Determine the [X, Y] coordinate at the center of the cell enclosing the given text.  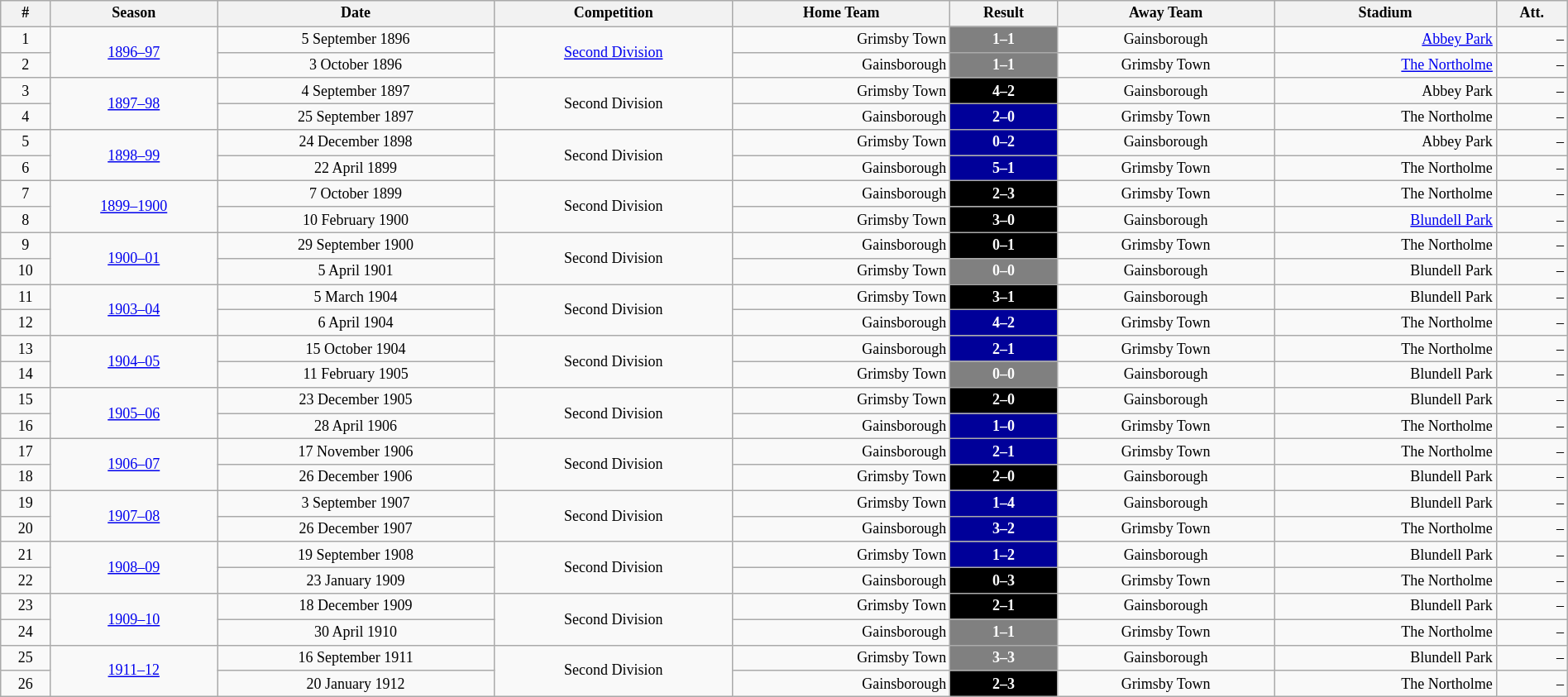
23 January 1909 [356, 580]
23 December 1905 [356, 400]
1905–06 [134, 413]
5 March 1904 [356, 298]
1898–99 [134, 155]
5 April 1901 [356, 271]
18 December 1909 [356, 607]
3 [26, 91]
19 September 1908 [356, 554]
30 April 1910 [356, 632]
1903–04 [134, 310]
1896–97 [134, 52]
1904–05 [134, 361]
20 January 1912 [356, 683]
25 September 1897 [356, 116]
Stadium [1385, 13]
11 [26, 298]
24 [26, 632]
Season [134, 13]
6 [26, 169]
3–0 [1004, 220]
26 [26, 683]
12 [26, 322]
26 December 1907 [356, 529]
0–3 [1004, 580]
Competition [614, 13]
3 September 1907 [356, 503]
1900–01 [134, 258]
1908–09 [134, 567]
3–2 [1004, 529]
22 April 1899 [356, 169]
1 [26, 40]
13 [26, 349]
20 [26, 529]
16 [26, 427]
17 [26, 451]
0–1 [1004, 245]
1909–10 [134, 619]
# [26, 13]
4 September 1897 [356, 91]
28 April 1906 [356, 427]
Date [356, 13]
9 [26, 245]
7 October 1899 [356, 193]
1897–98 [134, 103]
3–1 [1004, 298]
1–2 [1004, 554]
1–0 [1004, 427]
10 [26, 271]
Result [1004, 13]
1907–08 [134, 516]
Away Team [1166, 13]
14 [26, 374]
4 [26, 116]
11 February 1905 [356, 374]
16 September 1911 [356, 658]
23 [26, 607]
1–4 [1004, 503]
8 [26, 220]
15 [26, 400]
3 October 1896 [356, 64]
1906–07 [134, 465]
7 [26, 193]
26 December 1906 [356, 478]
0–2 [1004, 142]
Home Team [842, 13]
5–1 [1004, 169]
22 [26, 580]
18 [26, 478]
3–3 [1004, 658]
25 [26, 658]
5 [26, 142]
1899–1900 [134, 207]
21 [26, 554]
19 [26, 503]
Att. [1532, 13]
6 April 1904 [356, 322]
24 December 1898 [356, 142]
5 September 1896 [356, 40]
15 October 1904 [356, 349]
2 [26, 64]
10 February 1900 [356, 220]
29 September 1900 [356, 245]
1911–12 [134, 671]
17 November 1906 [356, 451]
